Locate the cell with the specified text and output its (x, y) center coordinate. 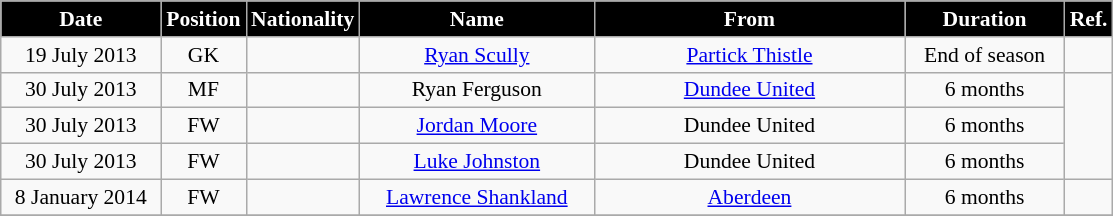
Ref. (1089, 19)
Lawrence Shankland (476, 197)
Partick Thistle (749, 55)
MF (204, 90)
19 July 2013 (81, 55)
Ryan Ferguson (476, 90)
Jordan Moore (476, 126)
Name (476, 19)
Position (204, 19)
GK (204, 55)
From (749, 19)
Date (81, 19)
Ryan Scully (476, 55)
Nationality (302, 19)
End of season (985, 55)
Duration (985, 19)
8 January 2014 (81, 197)
Luke Johnston (476, 162)
Aberdeen (749, 197)
